Identify which cell holds the provided text, then report its (x, y) central coordinate. 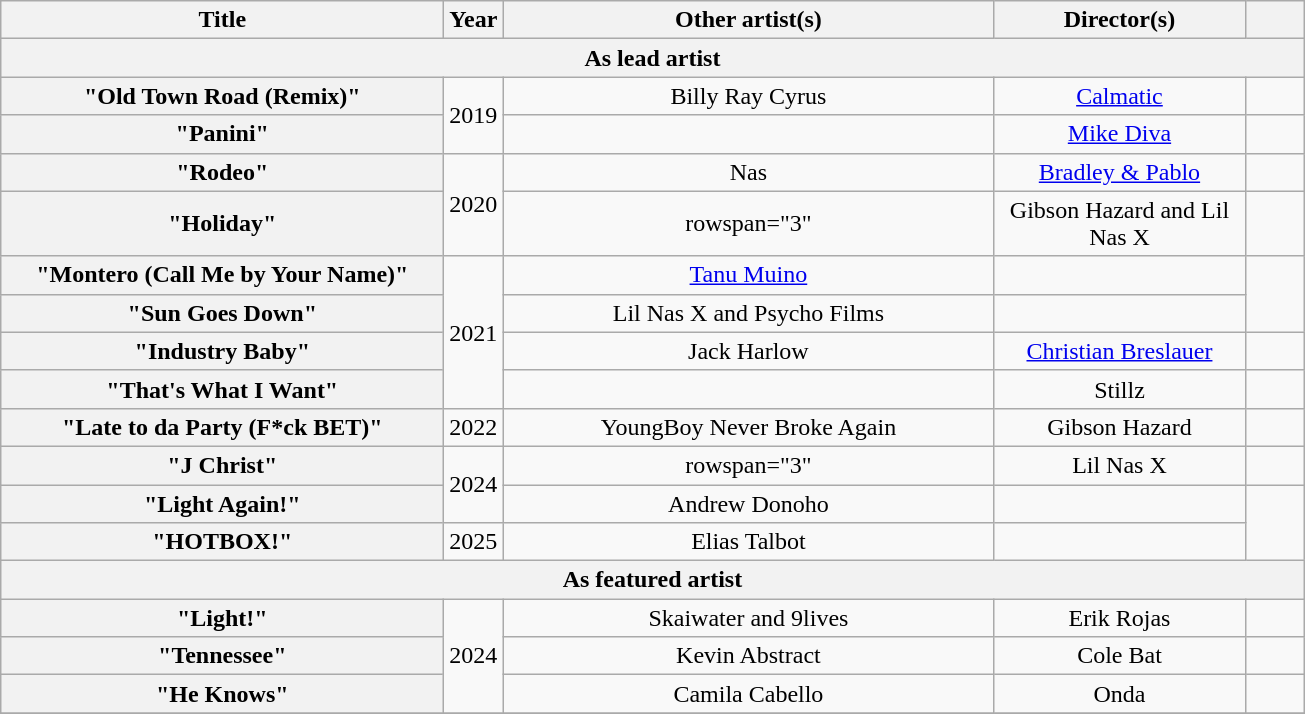
As featured artist (652, 580)
"Light Again!" (222, 503)
2025 (474, 542)
Tanu Muino (748, 275)
Mike Diva (1120, 134)
"Tennessee" (222, 656)
Camila Cabello (748, 694)
Elias Talbot (748, 542)
Title (222, 20)
As lead artist (652, 58)
Kevin Abstract (748, 656)
Year (474, 20)
Lil Nas X and Psycho Films (748, 313)
"HOTBOX!" (222, 542)
Christian Breslauer (1120, 351)
Billy Ray Cyrus (748, 96)
Director(s) (1120, 20)
Onda (1120, 694)
Lil Nas X (1120, 465)
Gibson Hazard (1120, 427)
"Industry Baby" (222, 351)
Gibson Hazard and Lil Nas X (1120, 224)
Calmatic (1120, 96)
Skaiwater and 9lives (748, 618)
Stillz (1120, 389)
Cole Bat (1120, 656)
"Holiday" (222, 224)
2021 (474, 332)
"Old Town Road (Remix)" (222, 96)
"Rodeo" (222, 172)
2022 (474, 427)
"J Christ" (222, 465)
Bradley & Pablo (1120, 172)
YoungBoy Never Broke Again (748, 427)
"Light!" (222, 618)
2019 (474, 115)
"Sun Goes Down" (222, 313)
Jack Harlow (748, 351)
"That's What I Want" (222, 389)
"He Knows" (222, 694)
Nas (748, 172)
"Late to da Party (F*ck BET)" (222, 427)
"Panini" (222, 134)
Andrew Donoho (748, 503)
Other artist(s) (748, 20)
Erik Rojas (1120, 618)
"Montero (Call Me by Your Name)" (222, 275)
2020 (474, 204)
